Output the [x, y] coordinate of the center of the cell containing the given text.  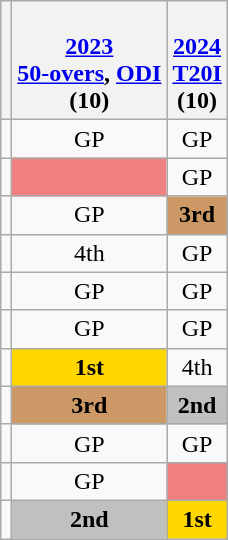
2024 T20I (10) [197, 60]
2023 50-overs, ODI (10) [90, 60]
